Pinpoint the cell where the given text exists, returning its [X, Y] midpoint coordinate. 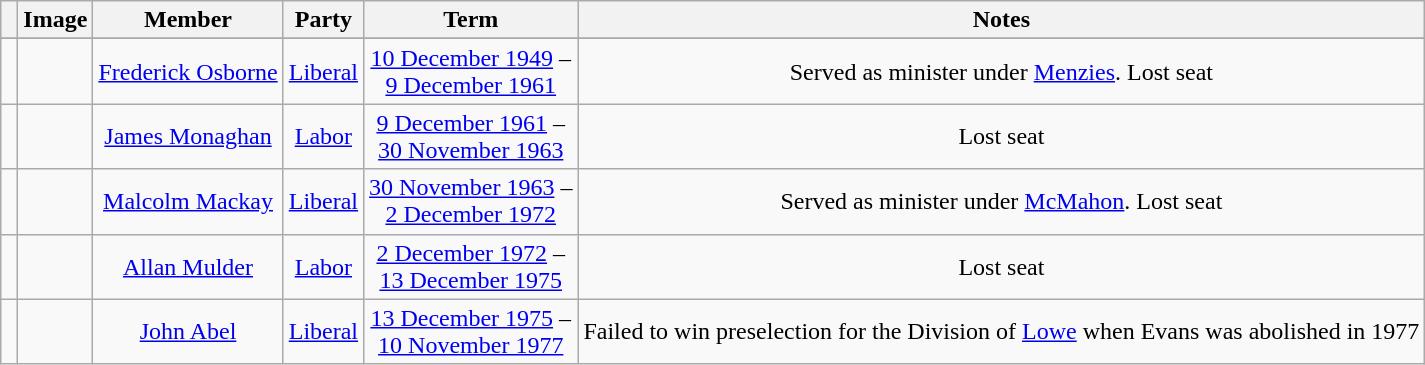
Allan Mulder [188, 266]
13 December 1975 –10 November 1977 [471, 332]
9 December 1961 –30 November 1963 [471, 136]
John Abel [188, 332]
10 December 1949 –9 December 1961 [471, 72]
Malcolm Mackay [188, 202]
Member [188, 20]
Party [323, 20]
James Monaghan [188, 136]
Image [56, 20]
Term [471, 20]
Failed to win preselection for the Division of Lowe when Evans was abolished in 1977 [1002, 332]
30 November 1963 –2 December 1972 [471, 202]
Notes [1002, 20]
2 December 1972 –13 December 1975 [471, 266]
Served as minister under McMahon. Lost seat [1002, 202]
Served as minister under Menzies. Lost seat [1002, 72]
Frederick Osborne [188, 72]
